Identify which cell holds the provided text, then report its (x, y) central coordinate. 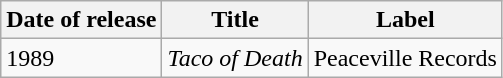
Title (235, 20)
Label (405, 20)
1989 (82, 58)
Date of release (82, 20)
Peaceville Records (405, 58)
Taco of Death (235, 58)
